Return the (x, y) coordinate for the center point of the cell that contains the specified text.  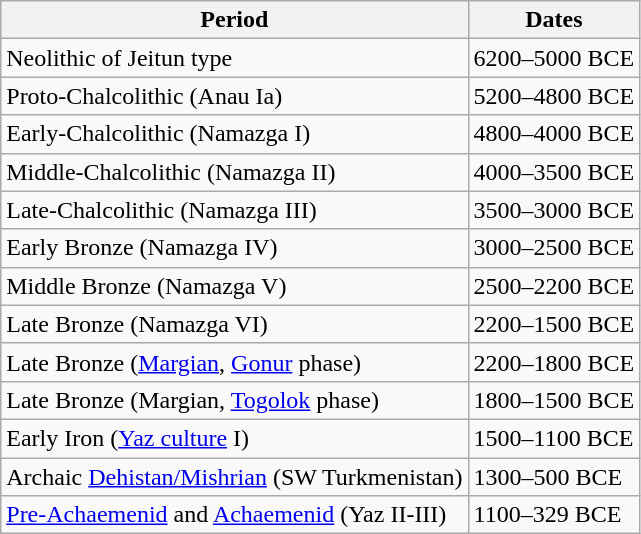
Archaic Dehistan/Mishrian (SW Turkmenistan) (234, 477)
3500–3000 BCE (554, 210)
Middle-Chalcolithic (Namazga II) (234, 172)
Late Bronze (Margian, Gonur phase) (234, 362)
Period (234, 20)
Middle Bronze (Namazga V) (234, 286)
Early Iron (Yaz culture I) (234, 438)
4800–4000 BCE (554, 134)
Dates (554, 20)
1100–329 BCE (554, 515)
2200–1800 BCE (554, 362)
Proto-Chalcolithic (Anau Ia) (234, 96)
1800–1500 BCE (554, 400)
2500–2200 BCE (554, 286)
Early Bronze (Namazga IV) (234, 248)
3000–2500 BCE (554, 248)
Pre-Achaemenid and Achaemenid (Yaz II-III) (234, 515)
Early-Chalcolithic (Namazga I) (234, 134)
2200–1500 BCE (554, 324)
1500–1100 BCE (554, 438)
5200–4800 BCE (554, 96)
Late Bronze (Margian, Togolok phase) (234, 400)
Neolithic of Jeitun type (234, 58)
1300–500 BCE (554, 477)
6200–5000 BCE (554, 58)
4000–3500 BCE (554, 172)
Late-Chalcolithic (Namazga III) (234, 210)
Late Bronze (Namazga VI) (234, 324)
